Extract the (x, y) coordinate from the center of the cell holding the provided text.  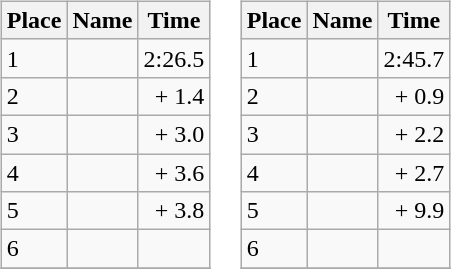
+ 2.7 (414, 173)
+ 2.2 (414, 134)
+ 3.0 (174, 134)
+ 0.9 (414, 96)
2:45.7 (414, 58)
+ 3.8 (174, 211)
+ 1.4 (174, 96)
+ 3.6 (174, 173)
+ 9.9 (414, 211)
2:26.5 (174, 58)
